For the text-containing cell, return its midpoint in (x, y) coordinate format. 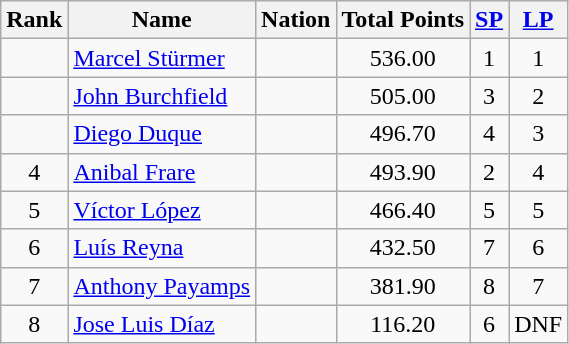
Jose Luis Díaz (162, 324)
432.50 (403, 248)
John Burchfield (162, 96)
Anibal Frare (162, 172)
496.70 (403, 134)
493.90 (403, 172)
Nation (296, 20)
Luís Reyna (162, 248)
505.00 (403, 96)
Víctor López (162, 210)
466.40 (403, 210)
Diego Duque (162, 134)
SP (490, 20)
536.00 (403, 58)
116.20 (403, 324)
Rank (34, 20)
Total Points (403, 20)
LP (538, 20)
DNF (538, 324)
Anthony Payamps (162, 286)
Name (162, 20)
Marcel Stürmer (162, 58)
381.90 (403, 286)
